Capture the cell that displays the provided text and extract its [X, Y] central coordinate. 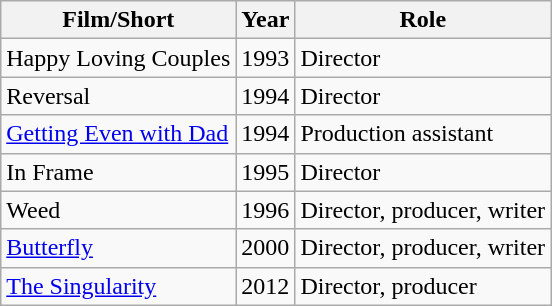
Film/Short [118, 20]
Role [423, 20]
1993 [266, 58]
Happy Loving Couples [118, 58]
2000 [266, 248]
2012 [266, 286]
In Frame [118, 172]
1995 [266, 172]
1996 [266, 210]
Weed [118, 210]
Director, producer [423, 286]
Year [266, 20]
The Singularity [118, 286]
Getting Even with Dad [118, 134]
Production assistant [423, 134]
Reversal [118, 96]
Butterfly [118, 248]
